From the cell containing the given text, extract its center point as [x, y] coordinate. 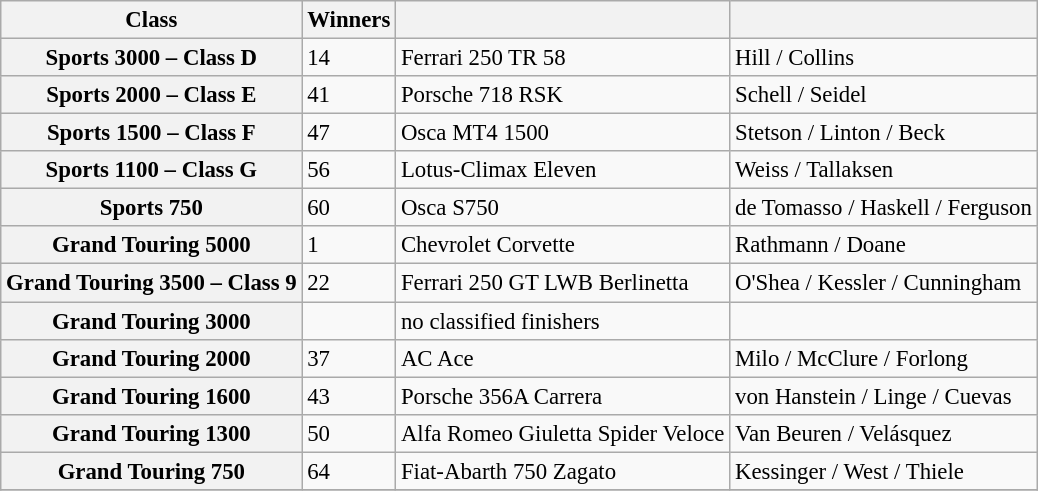
Hill / Collins [884, 58]
Milo / McClure / Forlong [884, 358]
Grand Touring 5000 [152, 245]
Osca MT4 1500 [563, 133]
1 [349, 245]
56 [349, 170]
Grand Touring 1600 [152, 396]
Alfa Romeo Giuletta Spider Veloce [563, 433]
43 [349, 396]
Sports 750 [152, 208]
Porsche 356A Carrera [563, 396]
Stetson / Linton / Beck [884, 133]
Grand Touring 2000 [152, 358]
41 [349, 95]
Osca S750 [563, 208]
Sports 1500 – Class F [152, 133]
Chevrolet Corvette [563, 245]
von Hanstein / Linge / Cuevas [884, 396]
no classified finishers [563, 321]
Van Beuren / Velásquez [884, 433]
Schell / Seidel [884, 95]
Rathmann / Doane [884, 245]
Sports 3000 – Class D [152, 58]
Winners [349, 20]
Kessinger / West / Thiele [884, 471]
Weiss / Tallaksen [884, 170]
22 [349, 283]
Porsche 718 RSK [563, 95]
Ferrari 250 TR 58 [563, 58]
Sports 1100 – Class G [152, 170]
50 [349, 433]
47 [349, 133]
Grand Touring 750 [152, 471]
60 [349, 208]
Lotus-Climax Eleven [563, 170]
Grand Touring 3000 [152, 321]
37 [349, 358]
de Tomasso / Haskell / Ferguson [884, 208]
64 [349, 471]
AC Ace [563, 358]
Sports 2000 – Class E [152, 95]
Ferrari 250 GT LWB Berlinetta [563, 283]
O'Shea / Kessler / Cunningham [884, 283]
14 [349, 58]
Grand Touring 3500 – Class 9 [152, 283]
Fiat-Abarth 750 Zagato [563, 471]
Grand Touring 1300 [152, 433]
Class [152, 20]
